Pinpoint the cell where the given text exists, returning its [x, y] midpoint coordinate. 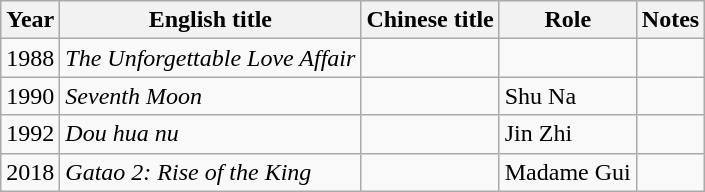
The Unforgettable Love Affair [210, 58]
Shu Na [568, 96]
2018 [30, 172]
Madame Gui [568, 172]
1988 [30, 58]
Gatao 2: Rise of the King [210, 172]
Dou hua nu [210, 134]
1990 [30, 96]
Year [30, 20]
Jin Zhi [568, 134]
Role [568, 20]
1992 [30, 134]
English title [210, 20]
Seventh Moon [210, 96]
Notes [670, 20]
Chinese title [430, 20]
